Detect which cell encompasses the target text, then output its (X, Y) center coordinate. 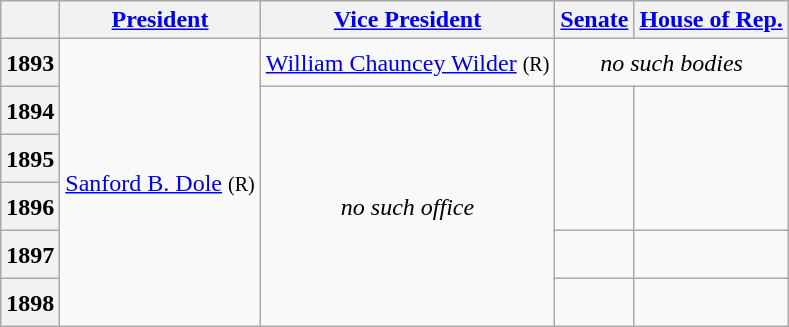
House of Rep. (711, 20)
1896 (30, 207)
no such bodies (672, 63)
1893 (30, 63)
1894 (30, 111)
no such office (408, 207)
President (160, 20)
1897 (30, 255)
William Chauncey Wilder (R) (408, 63)
1895 (30, 159)
Senate (594, 20)
Vice President (408, 20)
Sanford B. Dole (R) (160, 183)
1898 (30, 303)
